Provide the [X, Y] coordinate of the cell's center where the given text is located.  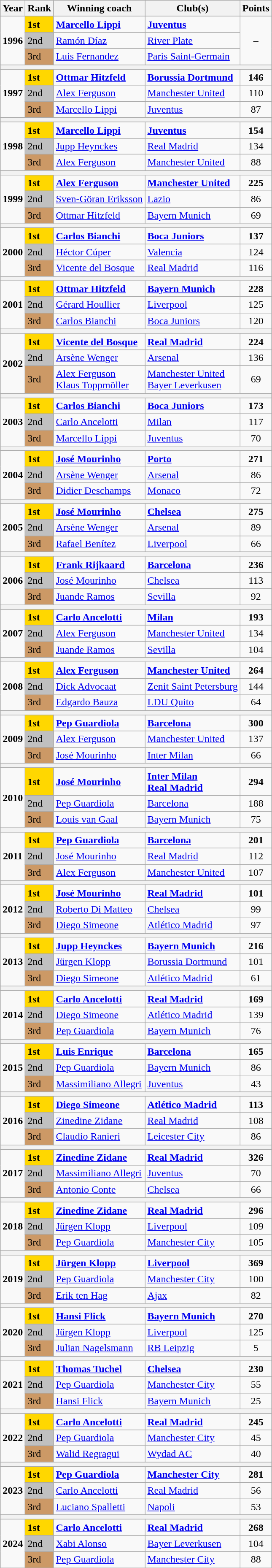
Sven-Göran Eriksson [100, 199]
Points [256, 8]
2001 [13, 305]
2022 [13, 1438]
89 [256, 528]
Rafael Benítez [100, 544]
Héctor Cúper [100, 252]
Winning coach [100, 8]
2003 [13, 422]
110 [256, 93]
2000 [13, 252]
2008 [13, 686]
193 [256, 617]
99 [256, 909]
124 [256, 252]
Didier Deschamps [100, 491]
RB Leipzig [192, 1348]
264 [256, 670]
236 [256, 564]
LDU Quito [192, 702]
Manchester United Bayer Leverkusen [192, 379]
2024 [13, 1544]
Gérard Houllier [100, 305]
275 [256, 512]
Dick Advocaat [100, 686]
61 [256, 978]
5 [256, 1348]
Edgardo Bauza [100, 702]
Inter Milan Real Madrid [192, 782]
Inter Milan [192, 755]
43 [256, 1084]
Louis van Gaal [100, 819]
224 [256, 341]
Monaco [192, 491]
2023 [13, 1491]
117 [256, 422]
45 [256, 1438]
Xabi Alonso [100, 1544]
Ramón Díaz [100, 41]
281 [256, 1475]
Paris Saint-Germain [192, 57]
Claudio Ranieri [100, 1137]
92 [256, 596]
136 [256, 357]
173 [256, 406]
2020 [13, 1332]
Porto [192, 459]
169 [256, 999]
2010 [13, 798]
Thomas Tuchel [100, 1369]
Luis Enrique [100, 1052]
Zenit Saint Petersburg [192, 686]
1996 [13, 41]
75 [256, 819]
Walid Regragui [100, 1454]
Rank [40, 8]
144 [256, 686]
1998 [13, 146]
87 [256, 109]
64 [256, 702]
Year [13, 8]
2009 [13, 739]
2017 [13, 1173]
300 [256, 723]
107 [256, 872]
268 [256, 1527]
296 [256, 1210]
River Plate [192, 41]
100 [256, 1279]
25 [256, 1401]
2012 [13, 909]
105 [256, 1242]
Roberto Di Matteo [100, 909]
Lazio [192, 199]
230 [256, 1369]
55 [256, 1385]
2006 [13, 580]
2002 [13, 363]
228 [256, 289]
56 [256, 1491]
109 [256, 1226]
2021 [13, 1385]
76 [256, 1031]
2018 [13, 1226]
2007 [13, 634]
Antonio Conte [100, 1189]
Valencia [192, 252]
72 [256, 491]
2015 [13, 1068]
369 [256, 1263]
Julian Nagelsmann [100, 1348]
Club(s) [192, 8]
Ajax [192, 1295]
146 [256, 77]
116 [256, 268]
Alex Ferguson Klaus Toppmöller [100, 379]
97 [256, 925]
Napoli [192, 1507]
326 [256, 1157]
165 [256, 1052]
154 [256, 130]
112 [256, 856]
1997 [13, 93]
188 [256, 803]
2005 [13, 528]
Luciano Spalletti [100, 1507]
2013 [13, 962]
294 [256, 782]
53 [256, 1507]
2004 [13, 475]
Erik ten Hag [100, 1295]
82 [256, 1295]
Bayer Leverkusen [192, 1544]
225 [256, 183]
2019 [13, 1279]
270 [256, 1316]
271 [256, 459]
201 [256, 840]
Wydad AC [192, 1454]
120 [256, 321]
1999 [13, 199]
40 [256, 1454]
– [256, 41]
245 [256, 1422]
2014 [13, 1015]
2011 [13, 856]
139 [256, 1015]
2016 [13, 1121]
Luis Fernandez [100, 57]
Frank Rijkaard [100, 564]
Leicester City [192, 1137]
216 [256, 946]
108 [256, 1121]
